Determine the [x, y] coordinate at the center of the cell enclosing the given text.  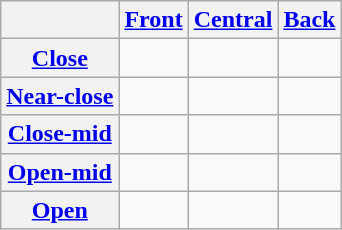
Open [60, 210]
Open-mid [60, 172]
Near-close [60, 96]
Back [310, 20]
Central [233, 20]
Close [60, 58]
Close-mid [60, 134]
Front [154, 20]
